Output the [x, y] coordinate of the center of the cell containing the given text.  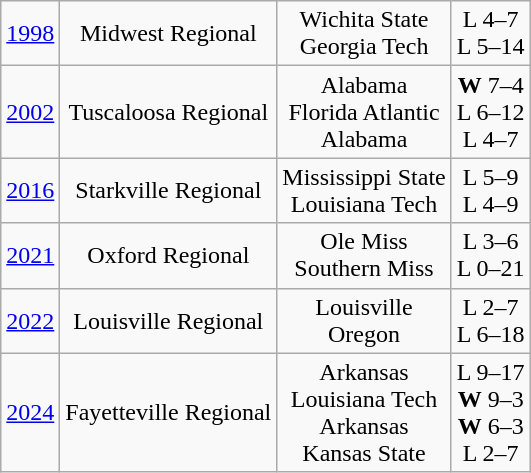
L 5–9L 4–9 [490, 190]
L 2–7L 6–18 [490, 320]
Louisville Regional [168, 320]
2024 [30, 412]
Midwest Regional [168, 34]
2022 [30, 320]
Wichita StateGeorgia Tech [364, 34]
LouisvilleOregon [364, 320]
L 3–6 L 0–21 [490, 256]
Ole MissSouthern Miss [364, 256]
Oxford Regional [168, 256]
2002 [30, 112]
L 9–17W 9–3W 6–3L 2–7 [490, 412]
2016 [30, 190]
Mississippi StateLouisiana Tech [364, 190]
L 4–7 L 5–14 [490, 34]
Fayetteville Regional [168, 412]
ArkansasLouisiana TechArkansasKansas State [364, 412]
AlabamaFlorida AtlanticAlabama [364, 112]
W 7–4L 6–12L 4–7 [490, 112]
1998 [30, 34]
2021 [30, 256]
Starkville Regional [168, 190]
Tuscaloosa Regional [168, 112]
